Return the [x, y] coordinate for the center point of the cell that contains the specified text.  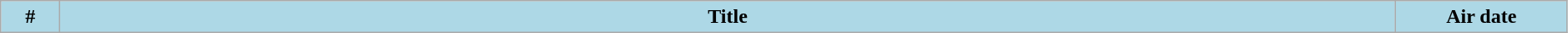
Title [728, 17]
# [30, 17]
Air date [1481, 17]
